Provide the (X, Y) coordinate of the cell's center where the given text is located.  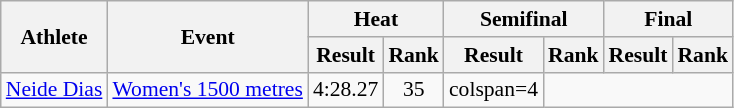
Event (208, 36)
colspan=4 (494, 90)
Neide Dias (54, 90)
4:28.27 (346, 90)
Women's 1500 metres (208, 90)
35 (414, 90)
Athlete (54, 36)
Semifinal (524, 19)
Heat (376, 19)
Final (668, 19)
